Search for the cell housing the specified text and yield its (x, y) center coordinate. 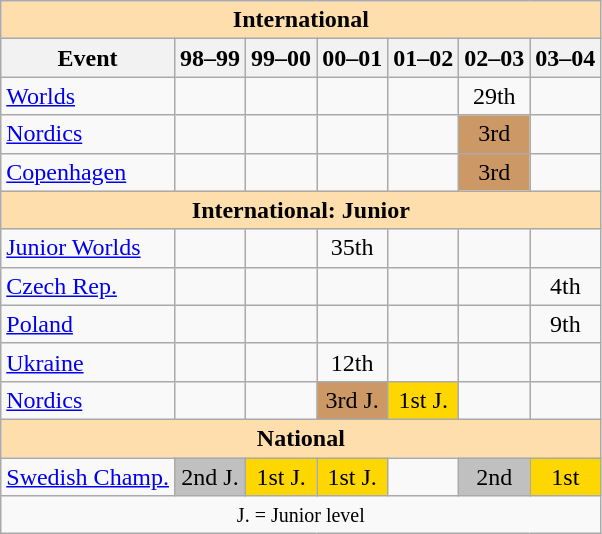
Czech Rep. (88, 286)
00–01 (352, 58)
Event (88, 58)
Copenhagen (88, 172)
12th (352, 362)
J. = Junior level (301, 515)
01–02 (424, 58)
1st (566, 477)
International (301, 20)
Poland (88, 324)
2nd (494, 477)
02–03 (494, 58)
98–99 (210, 58)
3rd J. (352, 400)
03–04 (566, 58)
Swedish Champ. (88, 477)
4th (566, 286)
99–00 (282, 58)
Junior Worlds (88, 248)
Worlds (88, 96)
35th (352, 248)
Ukraine (88, 362)
29th (494, 96)
2nd J. (210, 477)
National (301, 438)
9th (566, 324)
International: Junior (301, 210)
